Search for the cell housing the specified text and yield its (X, Y) center coordinate. 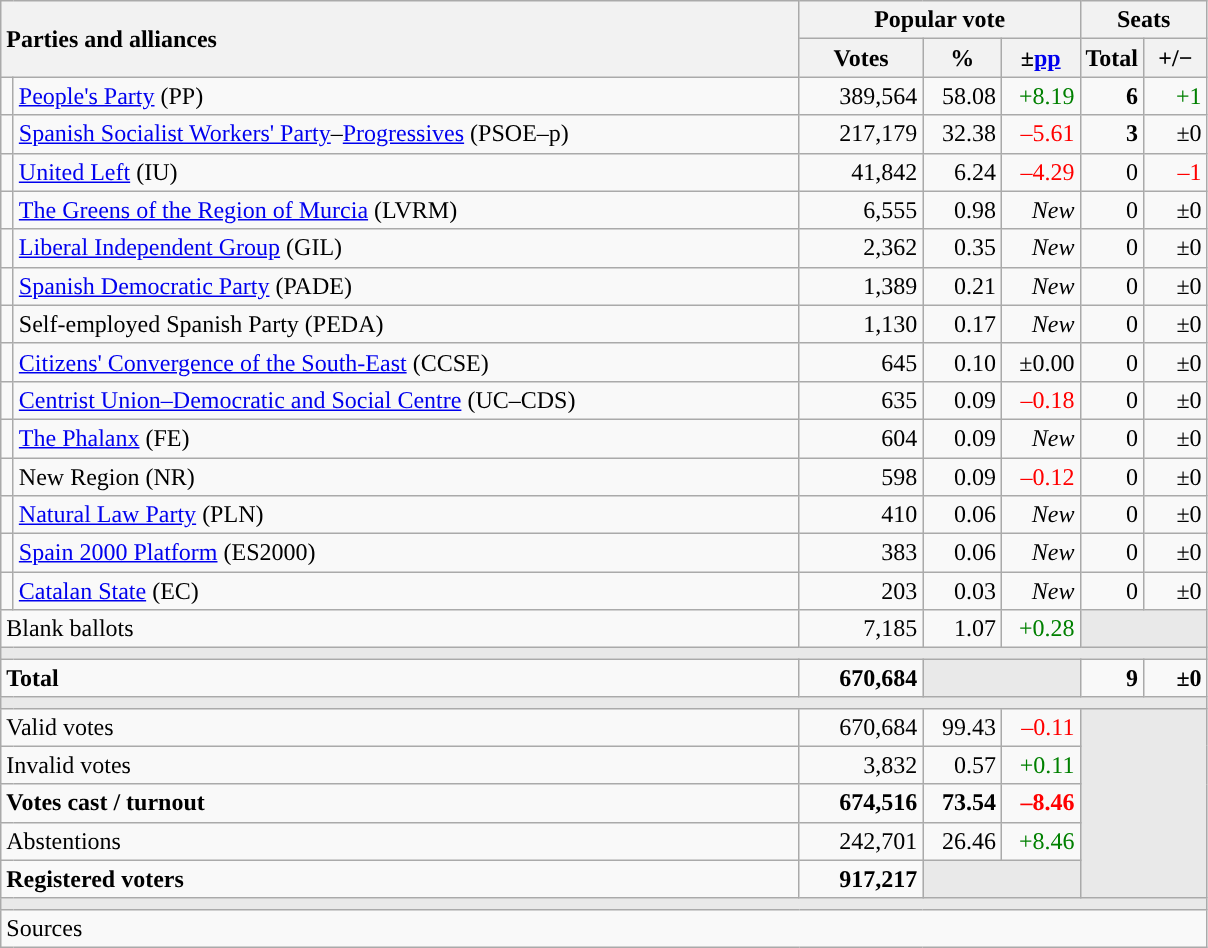
–0.12 (1040, 477)
Sources (604, 928)
1,389 (861, 286)
Registered voters (400, 879)
Invalid votes (400, 765)
New Region (NR) (406, 477)
±pp (1040, 58)
58.08 (962, 96)
+/− (1176, 58)
0.57 (962, 765)
917,217 (861, 879)
410 (861, 515)
32.38 (962, 134)
The Phalanx (FE) (406, 438)
Liberal Independent Group (GIL) (406, 248)
73.54 (962, 803)
99.43 (962, 727)
26.46 (962, 841)
2,362 (861, 248)
9 (1112, 678)
Blank ballots (400, 629)
0.21 (962, 286)
Valid votes (400, 727)
+8.19 (1040, 96)
% (962, 58)
383 (861, 553)
Spanish Democratic Party (PADE) (406, 286)
+8.46 (1040, 841)
0.03 (962, 591)
+0.11 (1040, 765)
±0.00 (1040, 362)
–0.11 (1040, 727)
0.35 (962, 248)
Natural Law Party (PLN) (406, 515)
Votes (861, 58)
Seats (1144, 20)
Popular vote (940, 20)
635 (861, 400)
217,179 (861, 134)
6,555 (861, 210)
598 (861, 477)
Votes cast / turnout (400, 803)
1.07 (962, 629)
Parties and alliances (400, 39)
604 (861, 438)
Centrist Union–Democratic and Social Centre (UC–CDS) (406, 400)
The Greens of the Region of Murcia (LVRM) (406, 210)
6.24 (962, 172)
7,185 (861, 629)
–8.46 (1040, 803)
Self-employed Spanish Party (PEDA) (406, 324)
Spain 2000 Platform (ES2000) (406, 553)
203 (861, 591)
389,564 (861, 96)
+1 (1176, 96)
0.98 (962, 210)
Catalan State (EC) (406, 591)
3,832 (861, 765)
–5.61 (1040, 134)
Abstentions (400, 841)
674,516 (861, 803)
–0.18 (1040, 400)
6 (1112, 96)
Citizens' Convergence of the South-East (CCSE) (406, 362)
3 (1112, 134)
+0.28 (1040, 629)
0.10 (962, 362)
Spanish Socialist Workers' Party–Progressives (PSOE–p) (406, 134)
645 (861, 362)
–4.29 (1040, 172)
242,701 (861, 841)
41,842 (861, 172)
People's Party (PP) (406, 96)
0.17 (962, 324)
–1 (1176, 172)
1,130 (861, 324)
United Left (IU) (406, 172)
